Return the [X, Y] coordinate for the center point of the cell that contains the specified text.  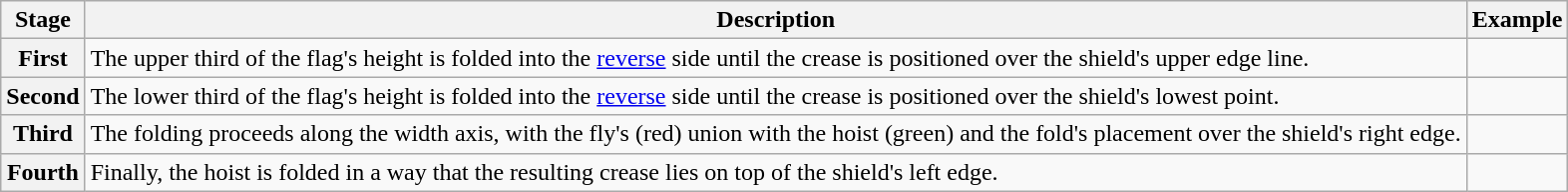
Example [1517, 20]
The folding proceeds along the width axis, with the fly's (red) union with the hoist (green) and the fold's placement over the shield's right edge. [776, 134]
Description [776, 20]
Second [43, 96]
Stage [43, 20]
Third [43, 134]
The lower third of the flag's height is folded into the reverse side until the crease is positioned over the shield's lowest point. [776, 96]
The upper third of the flag's height is folded into the reverse side until the crease is positioned over the shield's upper edge line. [776, 58]
Fourth [43, 172]
First [43, 58]
Finally, the hoist is folded in a way that the resulting crease lies on top of the shield's left edge. [776, 172]
